Search for the cell housing the specified text and yield its [X, Y] center coordinate. 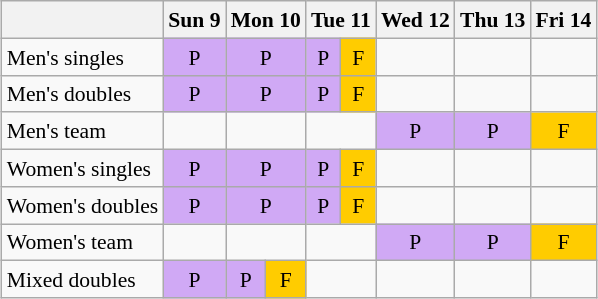
Mon 10 [266, 20]
Sun 9 [194, 20]
Women's team [83, 242]
Women's singles [83, 168]
Fri 14 [563, 20]
Men's doubles [83, 94]
Mixed doubles [83, 280]
Women's doubles [83, 204]
Men's singles [83, 56]
Tue 11 [341, 20]
Wed 12 [416, 20]
Men's team [83, 130]
Thu 13 [493, 20]
